Return the [x, y] coordinate for the center point of the cell that contains the specified text.  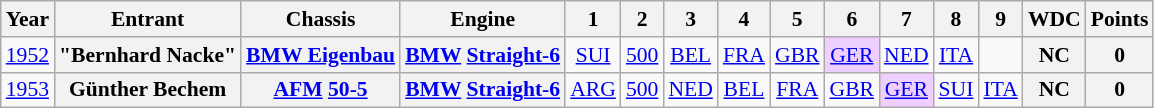
Engine [482, 19]
BMW Eigenbau [320, 55]
Year [28, 19]
WDC [1054, 19]
6 [852, 19]
9 [1000, 19]
3 [690, 19]
1953 [28, 90]
ARG [593, 90]
1952 [28, 55]
Chassis [320, 19]
Günther Bechem [148, 90]
8 [956, 19]
"Bernhard Nacke" [148, 55]
1 [593, 19]
Entrant [148, 19]
7 [906, 19]
2 [642, 19]
5 [798, 19]
4 [744, 19]
AFM 50-5 [320, 90]
Points [1120, 19]
